Output the [X, Y] coordinate of the center of the cell containing the given text.  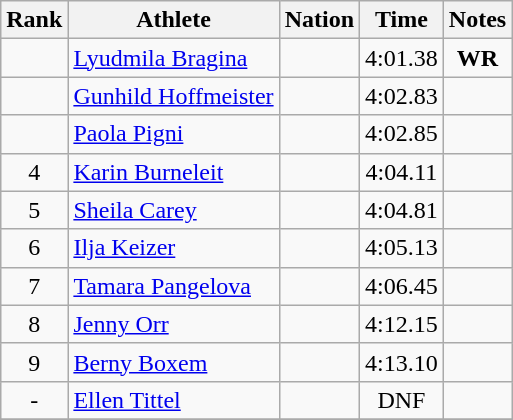
Gunhild Hoffmeister [174, 96]
4 [34, 172]
Lyudmila Bragina [174, 58]
4:01.38 [402, 58]
4:06.45 [402, 286]
4:02.83 [402, 96]
Ilja Keizer [174, 248]
Ellen Tittel [174, 400]
Berny Boxem [174, 362]
Time [402, 20]
Karin Burneleit [174, 172]
4:04.11 [402, 172]
4:12.15 [402, 324]
5 [34, 210]
7 [34, 286]
Sheila Carey [174, 210]
Rank [34, 20]
8 [34, 324]
4:05.13 [402, 248]
4:02.85 [402, 134]
Notes [477, 20]
DNF [402, 400]
9 [34, 362]
Jenny Orr [174, 324]
6 [34, 248]
- [34, 400]
Tamara Pangelova [174, 286]
Nation [319, 20]
4:13.10 [402, 362]
WR [477, 58]
4:04.81 [402, 210]
Athlete [174, 20]
Paola Pigni [174, 134]
